Detect which cell encompasses the target text, then output its (x, y) center coordinate. 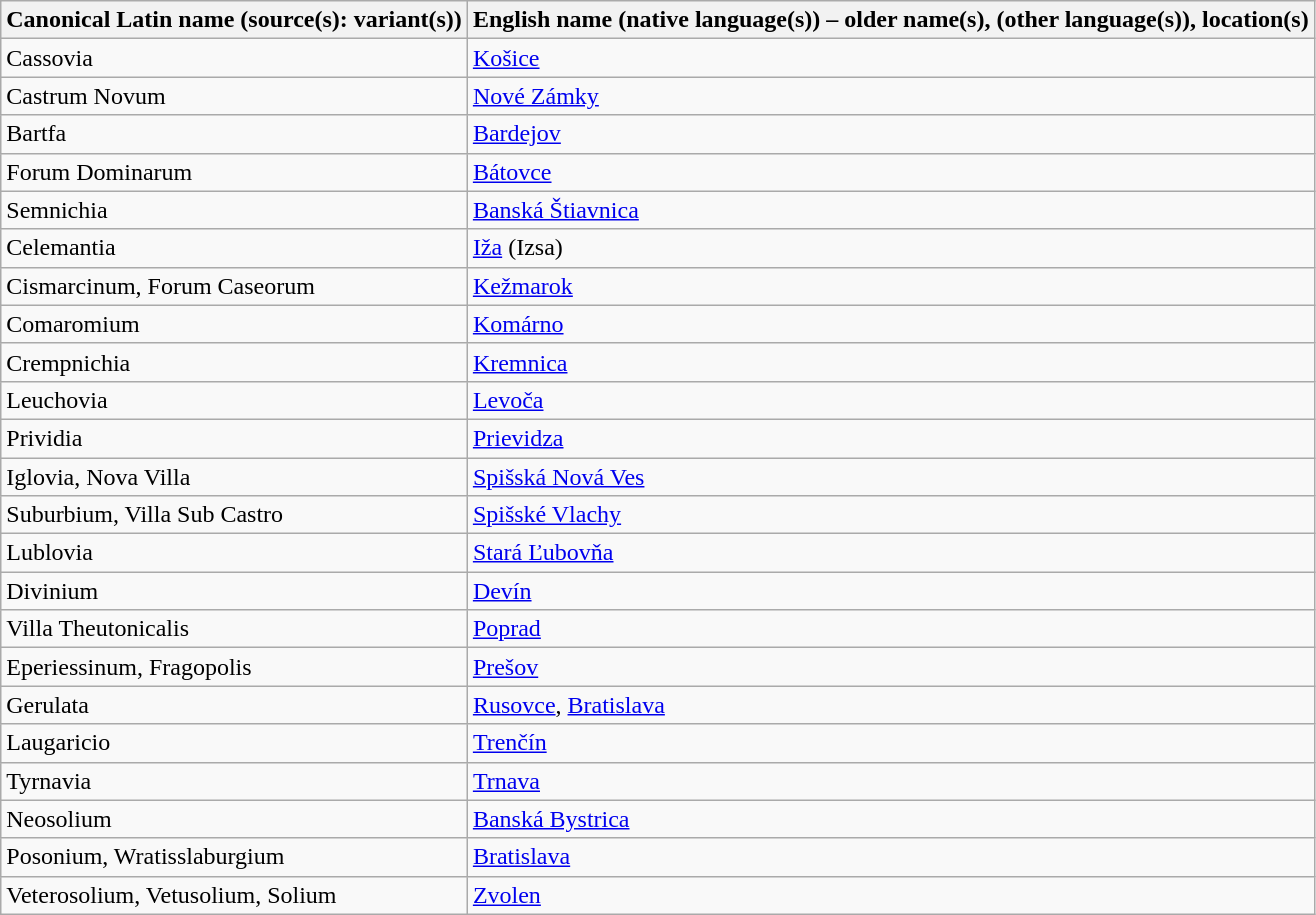
Nové Zámky (890, 96)
Veterosolium, Vetusolium, Solium (234, 895)
Prešov (890, 667)
Kremnica (890, 362)
Trnava (890, 781)
Bardejov (890, 134)
Bratislava (890, 857)
Iglovia, Nova Villa (234, 477)
Prievidza (890, 438)
Villa Theutonicalis (234, 629)
Canonical Latin name (source(s): variant(s)) (234, 20)
Bartfa (234, 134)
Prividia (234, 438)
Castrum Novum (234, 96)
Trenčín (890, 743)
Forum Dominarum (234, 172)
Spišské Vlachy (890, 515)
Poprad (890, 629)
Zvolen (890, 895)
Suburbium, Villa Sub Castro (234, 515)
Lublovia (234, 553)
Semnichia (234, 210)
Devín (890, 591)
Celemantia (234, 248)
Laugaricio (234, 743)
Comaromium (234, 324)
Divinium (234, 591)
Cassovia (234, 58)
Iža (Izsa) (890, 248)
Posonium, Wratisslaburgium (234, 857)
Eperiessinum, Fragopolis (234, 667)
Stará Ľubovňa (890, 553)
Leuchovia (234, 400)
Bátovce (890, 172)
Banská Bystrica (890, 819)
Tyrnavia (234, 781)
Neosolium (234, 819)
English name (native language(s)) – older name(s), (other language(s)), location(s) (890, 20)
Crempnichia (234, 362)
Komárno (890, 324)
Spišská Nová Ves (890, 477)
Levoča (890, 400)
Gerulata (234, 705)
Košice (890, 58)
Rusovce, Bratislava (890, 705)
Banská Štiavnica (890, 210)
Cismarcinum, Forum Caseorum (234, 286)
Kežmarok (890, 286)
